Output the [X, Y] coordinate of the center of the cell containing the given text.  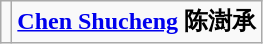
Chen Shucheng 陈澍承 [137, 22]
